Scan for the cell matching the given text and deliver its [X, Y] coordinate at center. 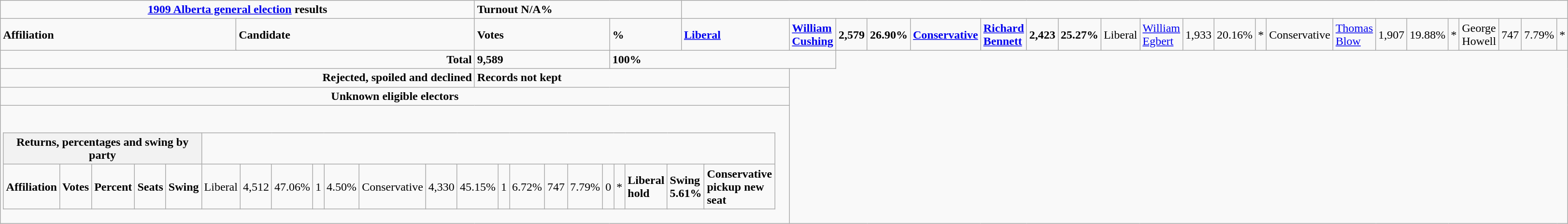
Liberal hold [646, 186]
Conservative pickup new seat [740, 186]
George Howell [1479, 35]
4.50% [342, 186]
Seats [150, 186]
1,933 [1199, 35]
Rejected, spoiled and declined [238, 78]
Unknown eligible electors [395, 96]
Total [238, 59]
Records not kept [632, 78]
William Egbert [1161, 35]
Swing 5.61% [686, 186]
47.06% [292, 186]
Turnout N/A% [578, 10]
Percent [113, 186]
Returns, percentages and swing by party [102, 149]
100% [723, 59]
William Cushing [813, 35]
Richard Bennett [1004, 35]
6.72% [527, 186]
25.27% [1079, 35]
9,589 [542, 59]
% [645, 35]
4,330 [442, 186]
19.88% [1428, 35]
2,423 [1042, 35]
1,907 [1391, 35]
4,512 [256, 186]
1909 Alberta general election results [238, 10]
2,579 [851, 35]
Swing [184, 186]
20.16% [1235, 35]
26.90% [889, 35]
Candidate [356, 35]
0 [609, 186]
45.15% [477, 186]
Thomas Blow [1354, 35]
